Capture the cell that displays the provided text and extract its (x, y) central coordinate. 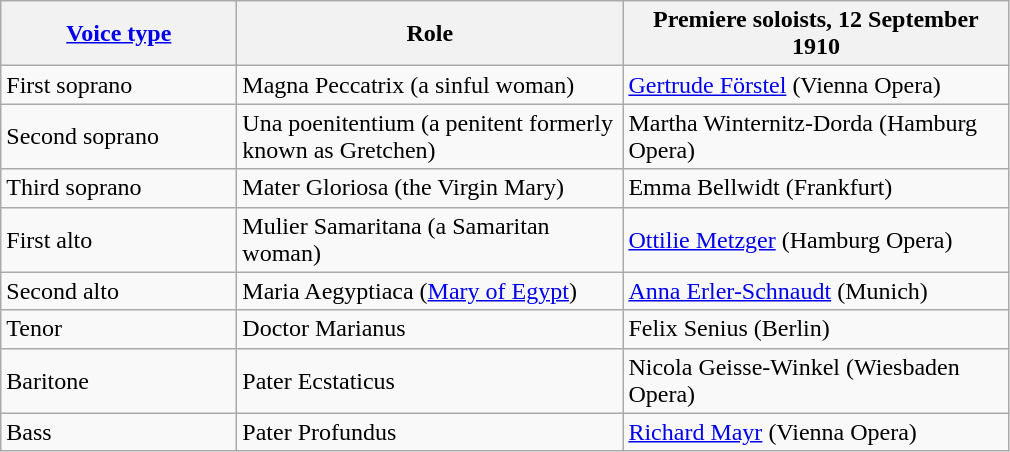
Emma Bellwidt (Frankfurt) (816, 188)
Mulier Samaritana (a Samaritan woman) (430, 240)
Second soprano (119, 136)
Magna Peccatrix (a sinful woman) (430, 85)
Premiere soloists, 12 September 1910 (816, 34)
Maria Aegyptiaca (Mary of Egypt) (430, 291)
First alto (119, 240)
Role (430, 34)
Richard Mayr (Vienna Opera) (816, 432)
Gertrude Förstel (Vienna Opera) (816, 85)
Ottilie Metzger (Hamburg Opera) (816, 240)
Nicola Geisse-Winkel (Wiesbaden Opera) (816, 380)
Pater Profundus (430, 432)
Martha Winternitz-Dorda (Hamburg Opera) (816, 136)
Felix Senius (Berlin) (816, 329)
Voice type (119, 34)
Anna Erler-Schnaudt (Munich) (816, 291)
Mater Gloriosa (the Virgin Mary) (430, 188)
Third soprano (119, 188)
Doctor Marianus (430, 329)
Una poenitentium (a penitent formerly known as Gretchen) (430, 136)
Pater Ecstaticus (430, 380)
Tenor (119, 329)
Baritone (119, 380)
Bass (119, 432)
First soprano (119, 85)
Second alto (119, 291)
